Locate the cell with the specified text and output its [X, Y] center coordinate. 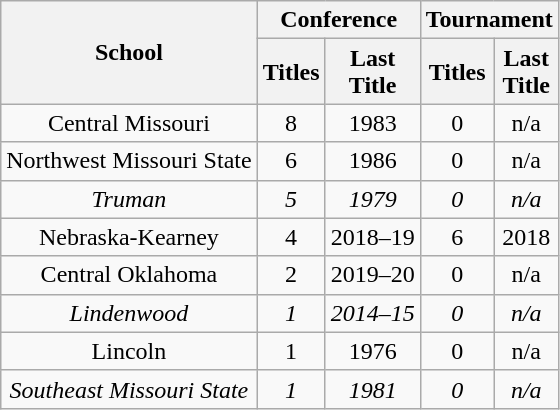
Central Oklahoma [129, 275]
Nebraska-Kearney [129, 237]
Central Missouri [129, 123]
1986 [372, 161]
1979 [372, 199]
Northwest Missouri State [129, 161]
2019–20 [372, 275]
5 [291, 199]
8 [291, 123]
1981 [372, 389]
Truman [129, 199]
School [129, 52]
4 [291, 237]
2 [291, 275]
Lindenwood [129, 313]
2014–15 [372, 313]
Lincoln [129, 351]
1983 [372, 123]
Tournament [489, 20]
Southeast Missouri State [129, 389]
Conference [338, 20]
2018 [526, 237]
2018–19 [372, 237]
1976 [372, 351]
